Capture the cell that displays the provided text and extract its (x, y) central coordinate. 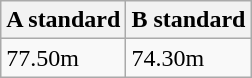
77.50m (64, 58)
A standard (64, 20)
B standard (188, 20)
74.30m (188, 58)
